Identify which cell holds the provided text, then report its [x, y] central coordinate. 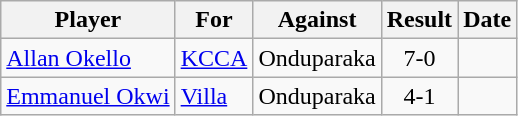
Result [419, 20]
KCCA [214, 58]
7-0 [419, 58]
For [214, 20]
Allan Okello [88, 58]
Date [488, 20]
Villa [214, 96]
Player [88, 20]
Emmanuel Okwi [88, 96]
4-1 [419, 96]
Against [317, 20]
